Scan for the cell matching the given text and deliver its [X, Y] coordinate at center. 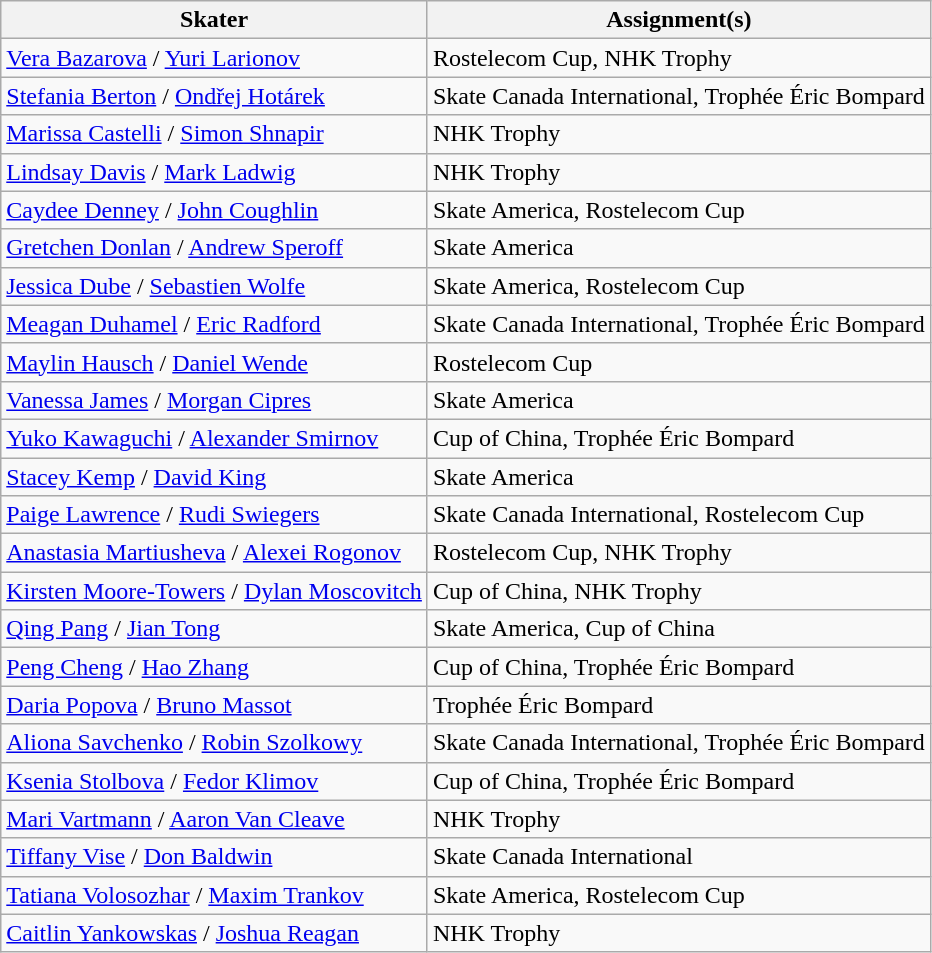
Maylin Hausch / Daniel Wende [214, 362]
Assignment(s) [678, 20]
Tiffany Vise / Don Baldwin [214, 857]
Vanessa James / Morgan Cipres [214, 400]
Ksenia Stolbova / Fedor Klimov [214, 781]
Qing Pang / Jian Tong [214, 629]
Skate Canada International, Rostelecom Cup [678, 515]
Stacey Kemp / David King [214, 477]
Peng Cheng / Hao Zhang [214, 667]
Kirsten Moore-Towers / Dylan Moscovitch [214, 591]
Marissa Castelli / Simon Shnapir [214, 134]
Caydee Denney / John Coughlin [214, 210]
Caitlin Yankowskas / Joshua Reagan [214, 933]
Jessica Dube / Sebastien Wolfe [214, 286]
Cup of China, NHK Trophy [678, 591]
Rostelecom Cup [678, 362]
Tatiana Volosozhar / Maxim Trankov [214, 895]
Meagan Duhamel / Eric Radford [214, 324]
Gretchen Donlan / Andrew Speroff [214, 248]
Aliona Savchenko / Robin Szolkowy [214, 743]
Daria Popova / Bruno Massot [214, 705]
Paige Lawrence / Rudi Swiegers [214, 515]
Stefania Berton / Ondřej Hotárek [214, 96]
Trophée Éric Bompard [678, 705]
Lindsay Davis / Mark Ladwig [214, 172]
Anastasia Martiusheva / Alexei Rogonov [214, 553]
Skater [214, 20]
Skate America, Cup of China [678, 629]
Mari Vartmann / Aaron Van Cleave [214, 819]
Vera Bazarova / Yuri Larionov [214, 58]
Skate Canada International [678, 857]
Yuko Kawaguchi / Alexander Smirnov [214, 438]
